Search for the cell housing the specified text and yield its [x, y] center coordinate. 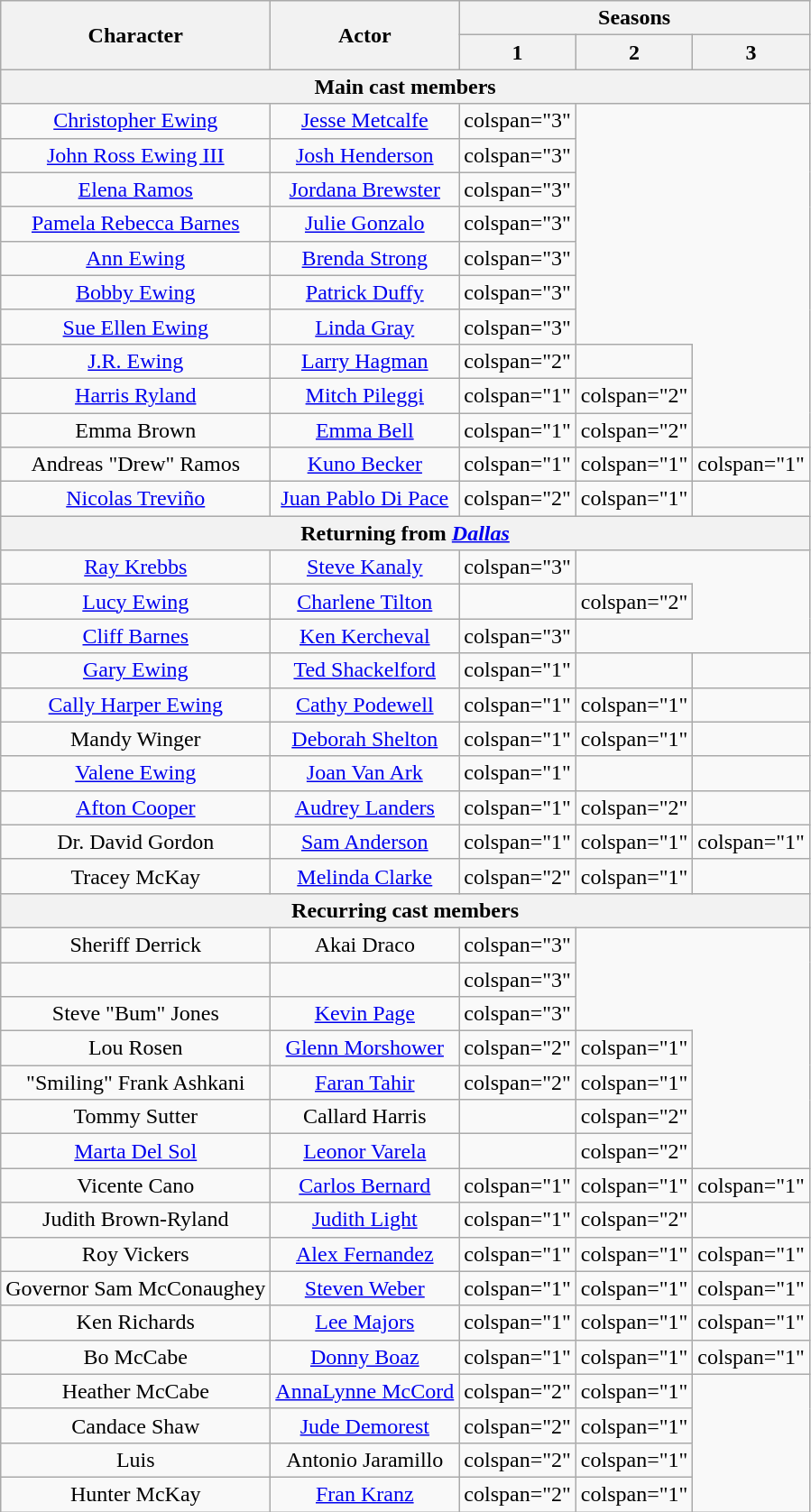
Governor Sam McConaughey [135, 1288]
Mitch Pileggi [364, 395]
Andreas "Drew" Ramos [135, 465]
Gary Ewing [135, 670]
Luis [135, 1460]
Antonio Jaramillo [364, 1460]
J.R. Ewing [135, 361]
Emma Brown [135, 430]
Josh Henderson [364, 155]
1 [518, 52]
Steve "Bum" Jones [135, 1014]
Sheriff Derrick [135, 945]
Leonor Varela [364, 1151]
Steven Weber [364, 1288]
Linda Gray [364, 327]
"Smiling" Frank Ashkani [135, 1083]
Character [135, 35]
Sam Anderson [364, 842]
Lee Majors [364, 1323]
Returning from Dallas [406, 533]
Donny Boaz [364, 1357]
Steve Kanaly [364, 567]
Roy Vickers [135, 1254]
Charlene Tilton [364, 602]
Carlos Bernard [364, 1185]
Cliff Barnes [135, 636]
Vicente Cano [135, 1185]
Judith Brown-Ryland [135, 1220]
Valene Ewing [135, 773]
Julie Gonzalo [364, 224]
Cally Harper Ewing [135, 705]
3 [751, 52]
Kevin Page [364, 1014]
Callard Harris [364, 1117]
Emma Bell [364, 430]
Kuno Becker [364, 465]
Patrick Duffy [364, 292]
Pamela Rebecca Barnes [135, 224]
Joan Van Ark [364, 773]
Ann Ewing [135, 258]
Nicolas Treviño [135, 499]
Ken Kercheval [364, 636]
Recurring cast members [406, 910]
Marta Del Sol [135, 1151]
2 [634, 52]
Seasons [635, 18]
Sue Ellen Ewing [135, 327]
Juan Pablo Di Pace [364, 499]
Afton Cooper [135, 807]
Heather McCabe [135, 1391]
Cathy Podewell [364, 705]
Mandy Winger [135, 739]
Bo McCabe [135, 1357]
Alex Fernandez [364, 1254]
Elena Ramos [135, 189]
Tommy Sutter [135, 1117]
Faran Tahir [364, 1083]
Larry Hagman [364, 361]
Main cast members [406, 87]
Judith Light [364, 1220]
Christopher Ewing [135, 121]
AnnaLynne McCord [364, 1391]
Bobby Ewing [135, 292]
Glenn Morshower [364, 1048]
Ken Richards [135, 1323]
Fran Kranz [364, 1494]
Lou Rosen [135, 1048]
Lucy Ewing [135, 602]
Dr. David Gordon [135, 842]
Tracey McKay [135, 876]
Melinda Clarke [364, 876]
Ray Krebbs [135, 567]
Harris Ryland [135, 395]
Candace Shaw [135, 1425]
Hunter McKay [135, 1494]
Actor [364, 35]
John Ross Ewing III [135, 155]
Deborah Shelton [364, 739]
Ted Shackelford [364, 670]
Akai Draco [364, 945]
Jude Demorest [364, 1425]
Audrey Landers [364, 807]
Jordana Brewster [364, 189]
Brenda Strong [364, 258]
Jesse Metcalfe [364, 121]
